Scan for the cell matching the given text and deliver its [X, Y] coordinate at center. 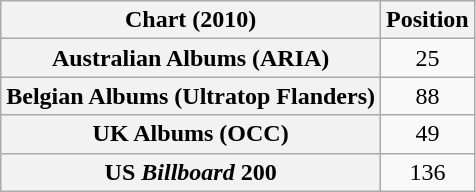
Australian Albums (ARIA) [191, 58]
Belgian Albums (Ultratop Flanders) [191, 96]
88 [428, 96]
UK Albums (OCC) [191, 134]
136 [428, 172]
US Billboard 200 [191, 172]
25 [428, 58]
Position [428, 20]
Chart (2010) [191, 20]
49 [428, 134]
